Scan for the cell matching the given text and deliver its [X, Y] coordinate at center. 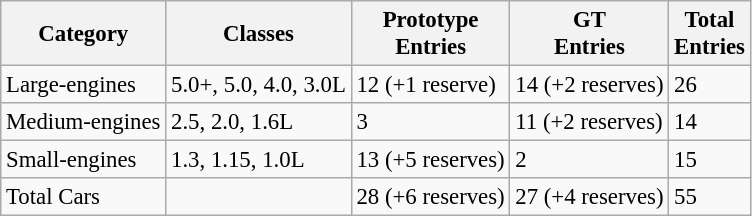
1.3, 1.15, 1.0L [258, 160]
2.5, 2.0, 1.6L [258, 122]
Category [84, 34]
3 [430, 122]
TotalEntries [710, 34]
14 [710, 122]
26 [710, 85]
28 (+6 reserves) [430, 197]
2 [590, 160]
11 (+2 reserves) [590, 122]
Small-engines [84, 160]
Medium-engines [84, 122]
GTEntries [590, 34]
55 [710, 197]
15 [710, 160]
27 (+4 reserves) [590, 197]
Total Cars [84, 197]
Large-engines [84, 85]
14 (+2 reserves) [590, 85]
Classes [258, 34]
PrototypeEntries [430, 34]
5.0+, 5.0, 4.0, 3.0L [258, 85]
13 (+5 reserves) [430, 160]
12 (+1 reserve) [430, 85]
